Scan for the cell matching the given text and deliver its (x, y) coordinate at center. 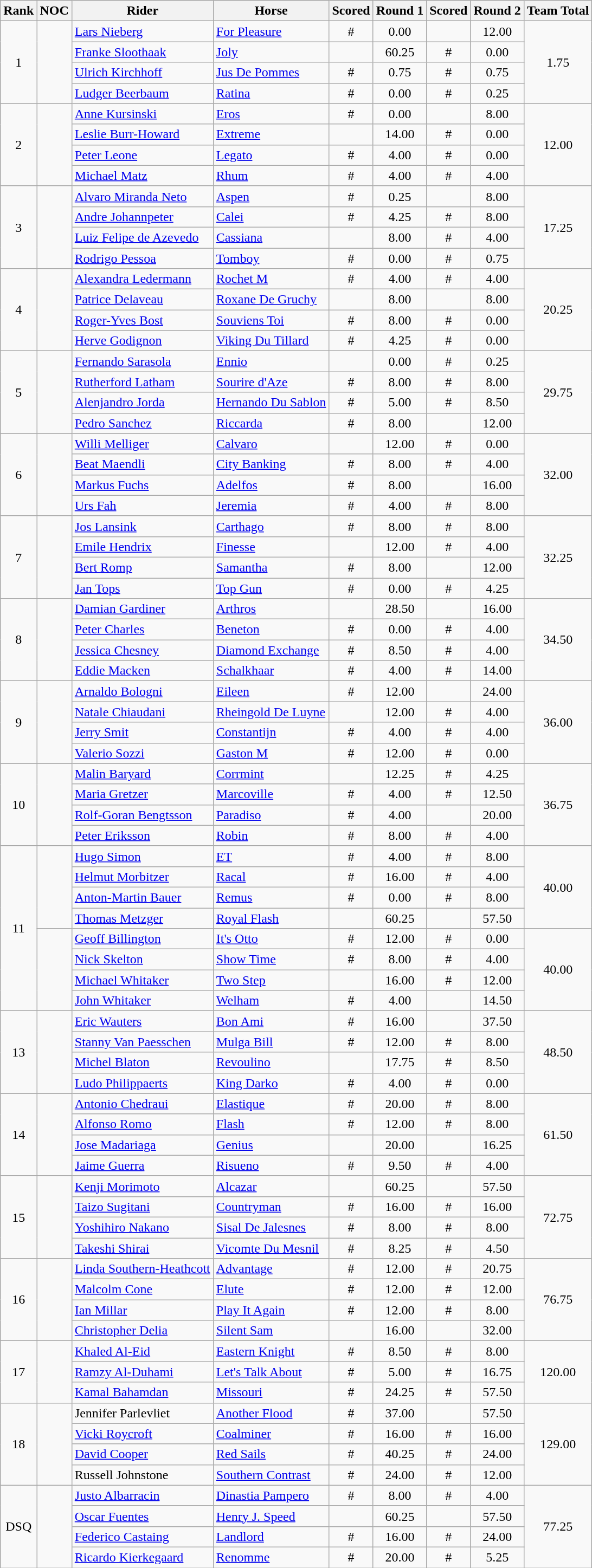
Sisal De Jalesnes (271, 1227)
Damian Gardiner (142, 609)
Red Sails (271, 1454)
Russell Johnstone (142, 1475)
Coalminer (271, 1434)
28.50 (400, 609)
Khaled Al-Eid (142, 1351)
Kenji Morimoto (142, 1186)
Alfonso Romo (142, 1124)
Dinastia Pampero (271, 1495)
Takeshi Shirai (142, 1248)
Antonio Chedraui (142, 1104)
Welham (271, 1001)
3 (18, 227)
Taizo Sugitani (142, 1207)
Lars Nieberg (142, 31)
Willi Melliger (142, 444)
Calei (271, 217)
Play It Again (271, 1310)
Another Flood (271, 1413)
Linda Southern-Heathcott (142, 1269)
Eileen (271, 691)
32.25 (558, 557)
Oscar Fuentes (142, 1516)
4 (18, 310)
61.50 (558, 1135)
Ulrich Kirchhoff (142, 73)
11 (18, 928)
Let's Talk About (271, 1372)
76.75 (558, 1300)
David Cooper (142, 1454)
Vicki Roycroft (142, 1434)
Jus De Pommes (271, 73)
Eric Wauters (142, 1021)
NOC (54, 11)
15 (18, 1217)
Luiz Felipe de Azevedo (142, 237)
1 (18, 62)
Rheingold De Luyne (271, 712)
24.25 (400, 1392)
Geoff Billington (142, 939)
Emile Hendrix (142, 547)
Mulga Bill (271, 1042)
Malcolm Cone (142, 1290)
Risueno (271, 1165)
Markus Fuchs (142, 485)
Malin Baryard (142, 774)
Calvaro (271, 444)
Arthros (271, 609)
John Whitaker (142, 1001)
Bon Ami (271, 1021)
Pedro Sanchez (142, 423)
72.75 (558, 1217)
Thomas Metzger (142, 918)
Vicomte Du Mesnil (271, 1248)
18 (18, 1444)
Beat Maendli (142, 464)
Team Total (558, 11)
Michel Blaton (142, 1062)
ET (271, 856)
Natale Chiaudani (142, 712)
Samantha (271, 567)
Revoulino (271, 1062)
Countryman (271, 1207)
Genius (271, 1145)
12.50 (497, 794)
Ratina (271, 93)
17.75 (400, 1062)
Joly (271, 52)
34.50 (558, 640)
Rider (142, 11)
For Pleasure (271, 31)
Valerio Sozzi (142, 753)
Souviens Toi (271, 320)
Rutherford Latham (142, 382)
Jose Madariaga (142, 1145)
Missouri (271, 1392)
Extreme (271, 134)
14 (18, 1135)
Arnaldo Bologni (142, 691)
Patrice Delaveau (142, 300)
Remus (271, 897)
Beneton (271, 630)
Cassiana (271, 237)
Hernando Du Sablon (271, 403)
Ricardo Kierkegaard (142, 1557)
Ian Millar (142, 1310)
Peter Charles (142, 630)
5.25 (497, 1557)
12.25 (400, 774)
Jessica Chesney (142, 650)
Peter Eriksson (142, 835)
Top Gun (271, 588)
129.00 (558, 1444)
Fernando Sarasola (142, 361)
Andre Johannpeter (142, 217)
Roxane De Gruchy (271, 300)
Ludger Beerbaum (142, 93)
Gaston M (271, 753)
Paradiso (271, 815)
Round 1 (400, 11)
Roger-Yves Bost (142, 320)
Stanny Van Paesschen (142, 1042)
Ramzy Al-Duhami (142, 1372)
40.25 (400, 1454)
8 (18, 640)
36.75 (558, 805)
Landlord (271, 1537)
8.25 (400, 1248)
37.50 (497, 1021)
Southern Contrast (271, 1475)
20.75 (497, 1269)
Kamal Bahamdan (142, 1392)
Eros (271, 114)
Alexandra Ledermann (142, 279)
Racal (271, 877)
37.00 (400, 1413)
Federico Castaing (142, 1537)
Nick Skelton (142, 960)
1.75 (558, 62)
Alenjandro Jorda (142, 403)
Rhum (271, 176)
Hugo Simon (142, 856)
77.25 (558, 1526)
Finesse (271, 547)
Eddie Macken (142, 671)
Corrmint (271, 774)
Constantijn (271, 733)
Rank (18, 11)
Jeremia (271, 506)
Alvaro Miranda Neto (142, 196)
Two Step (271, 980)
10 (18, 805)
9 (18, 722)
Robin (271, 835)
Rodrigo Pessoa (142, 258)
Tomboy (271, 258)
Ludo Philippaerts (142, 1083)
16.25 (497, 1145)
Aspen (271, 196)
16.75 (497, 1372)
36.00 (558, 722)
Eastern Knight (271, 1351)
DSQ (18, 1526)
Yoshihiro Nakano (142, 1227)
48.50 (558, 1052)
6 (18, 475)
14.50 (497, 1001)
Justo Albarracin (142, 1495)
Franke Sloothaak (142, 52)
Flash (271, 1124)
Schalkhaar (271, 671)
Anne Kursinski (142, 114)
Leslie Burr-Howard (142, 134)
2 (18, 145)
Anton-Martin Bauer (142, 897)
Sourire d'Aze (271, 382)
7 (18, 557)
Ennio (271, 361)
120.00 (558, 1372)
Christopher Delia (142, 1331)
Jan Tops (142, 588)
Michael Matz (142, 176)
20.25 (558, 310)
Henry J. Speed (271, 1516)
Alcazar (271, 1186)
Royal Flash (271, 918)
King Darko (271, 1083)
Michael Whitaker (142, 980)
5 (18, 392)
Round 2 (497, 11)
Maria Gretzer (142, 794)
Elastique (271, 1104)
Jennifer Parlevliet (142, 1413)
29.75 (558, 392)
Elute (271, 1290)
Legato (271, 155)
Rochet M (271, 279)
Bert Romp (142, 567)
Riccarda (271, 423)
Peter Leone (142, 155)
Renomme (271, 1557)
Jerry Smit (142, 733)
13 (18, 1052)
Carthago (271, 526)
Diamond Exchange (271, 650)
Viking Du Tillard (271, 341)
It's Otto (271, 939)
Urs Fah (142, 506)
9.50 (400, 1165)
Herve Godignon (142, 341)
Show Time (271, 960)
Marcoville (271, 794)
Advantage (271, 1269)
17 (18, 1372)
4.50 (497, 1248)
Rolf-Goran Bengtsson (142, 815)
16 (18, 1300)
Silent Sam (271, 1331)
Horse (271, 11)
Jos Lansink (142, 526)
Jaime Guerra (142, 1165)
Adelfos (271, 485)
Helmut Morbitzer (142, 877)
City Banking (271, 464)
17.25 (558, 227)
